Return (X, Y) of the center of cell containing provided text 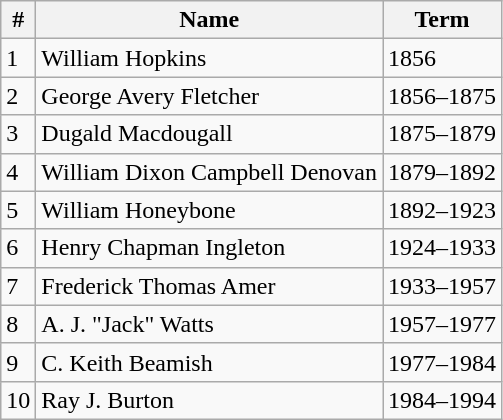
1984–1994 (442, 400)
5 (18, 210)
8 (18, 324)
4 (18, 172)
Henry Chapman Ingleton (210, 248)
9 (18, 362)
William Dixon Campbell Denovan (210, 172)
7 (18, 286)
Term (442, 20)
6 (18, 248)
1892–1923 (442, 210)
# (18, 20)
Frederick Thomas Amer (210, 286)
3 (18, 134)
1977–1984 (442, 362)
10 (18, 400)
1856–1875 (442, 96)
1 (18, 58)
1933–1957 (442, 286)
William Hopkins (210, 58)
1957–1977 (442, 324)
William Honeybone (210, 210)
1856 (442, 58)
1875–1879 (442, 134)
A. J. "Jack" Watts (210, 324)
C. Keith Beamish (210, 362)
Dugald Macdougall (210, 134)
1879–1892 (442, 172)
Name (210, 20)
George Avery Fletcher (210, 96)
Ray J. Burton (210, 400)
1924–1933 (442, 248)
2 (18, 96)
